From the cell containing the given text, extract its center point as [X, Y] coordinate. 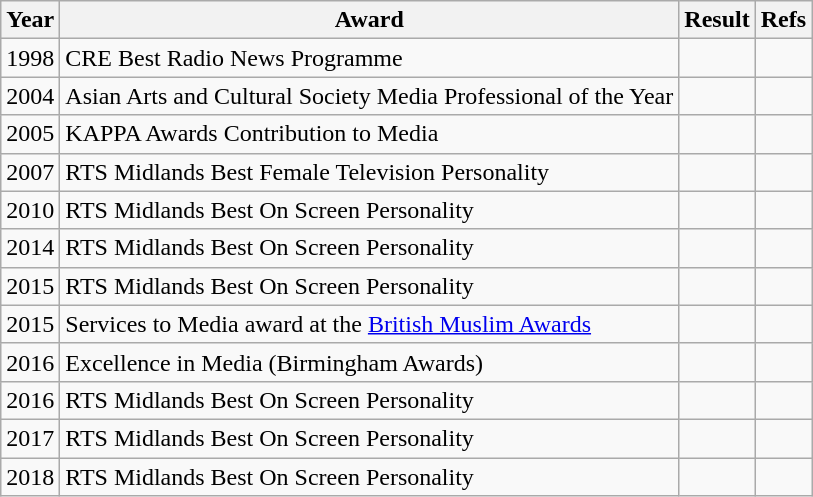
KAPPA Awards Contribution to Media [370, 134]
Refs [783, 20]
2010 [30, 210]
Asian Arts and Cultural Society Media Professional of the Year [370, 96]
2007 [30, 172]
1998 [30, 58]
Award [370, 20]
2017 [30, 438]
2014 [30, 248]
RTS Midlands Best Female Television Personality [370, 172]
2005 [30, 134]
Result [717, 20]
Services to Media award at the British Muslim Awards [370, 324]
2004 [30, 96]
2018 [30, 477]
Excellence in Media (Birmingham Awards) [370, 362]
CRE Best Radio News Programme [370, 58]
Year [30, 20]
